Provide the (x, y) coordinate of the cell's center where the given text is located.  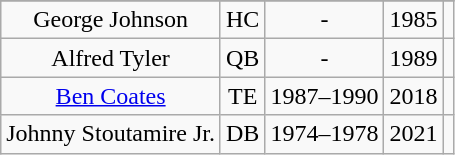
QB (242, 58)
1989 (414, 58)
Johnny Stoutamire Jr. (111, 134)
1974–1978 (324, 134)
DB (242, 134)
1987–1990 (324, 96)
Alfred Tyler (111, 58)
TE (242, 96)
2018 (414, 96)
George Johnson (111, 20)
HC (242, 20)
1985 (414, 20)
2021 (414, 134)
Ben Coates (111, 96)
